For the text-containing cell, return its midpoint in [X, Y] coordinate format. 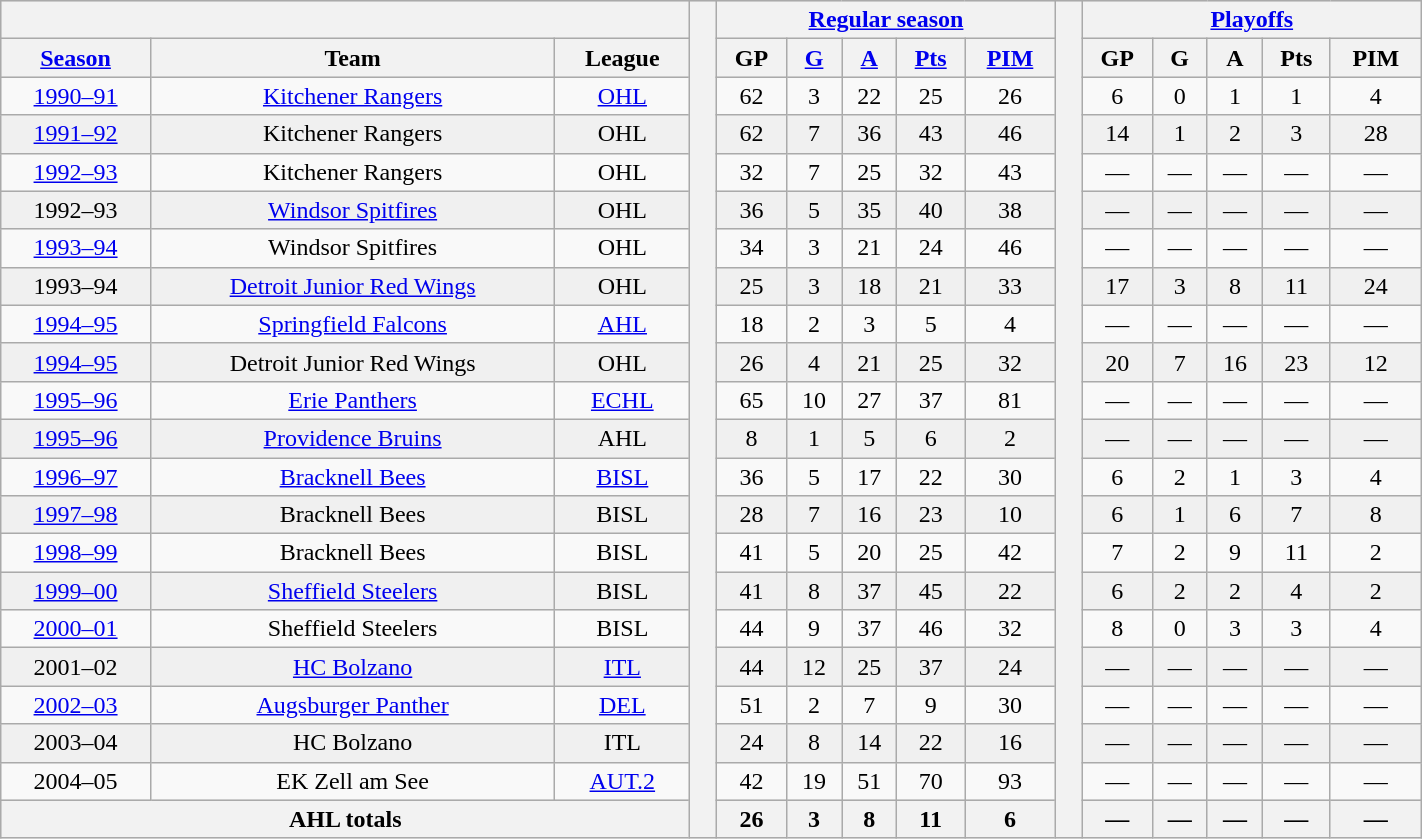
1997–98 [76, 515]
1990–91 [76, 96]
DEL [622, 705]
45 [931, 591]
Regular season [886, 20]
2004–05 [76, 781]
35 [870, 210]
Springfield Falcons [352, 324]
65 [752, 400]
2001–02 [76, 667]
Playoffs [1252, 20]
81 [1010, 400]
1991–92 [76, 134]
ECHL [622, 400]
2002–03 [76, 705]
70 [931, 781]
1998–99 [76, 553]
2003–04 [76, 743]
AHL totals [346, 819]
Team [352, 58]
33 [1010, 286]
19 [814, 781]
Season [76, 58]
1999–00 [76, 591]
Augsburger Panther [352, 705]
League [622, 58]
Providence Bruins [352, 438]
93 [1010, 781]
AUT.2 [622, 781]
40 [931, 210]
27 [870, 400]
1996–97 [76, 477]
Erie Panthers [352, 400]
2000–01 [76, 629]
38 [1010, 210]
34 [752, 248]
EK Zell am See [352, 781]
